For the text-containing cell, return its midpoint in (X, Y) coordinate format. 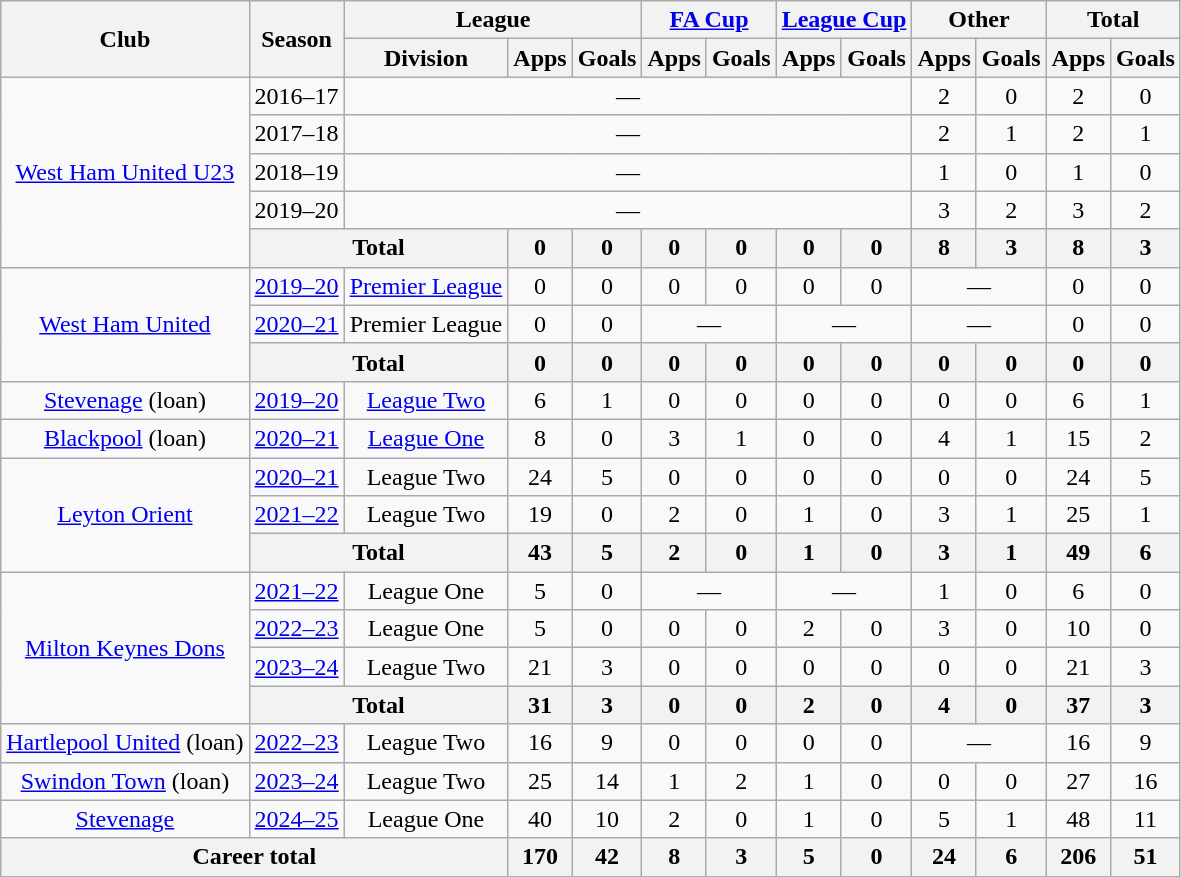
Leyton Orient (125, 515)
League Cup (844, 20)
FA Cup (709, 20)
Club (125, 39)
Hartlepool United (loan) (125, 743)
206 (1078, 857)
170 (540, 857)
14 (607, 781)
15 (1078, 438)
2018–19 (296, 172)
West Ham United (125, 324)
42 (607, 857)
11 (1146, 819)
40 (540, 819)
Career total (254, 857)
19 (540, 515)
37 (1078, 705)
Milton Keynes Dons (125, 648)
Stevenage (loan) (125, 400)
Division (426, 58)
League (493, 20)
2024–25 (296, 819)
49 (1078, 553)
2017–18 (296, 134)
2016–17 (296, 96)
48 (1078, 819)
Stevenage (125, 819)
Other (979, 20)
43 (540, 553)
31 (540, 705)
Blackpool (loan) (125, 438)
West Ham United U23 (125, 172)
Swindon Town (loan) (125, 781)
51 (1146, 857)
Season (296, 39)
27 (1078, 781)
